Search for the cell housing the specified text and yield its (x, y) center coordinate. 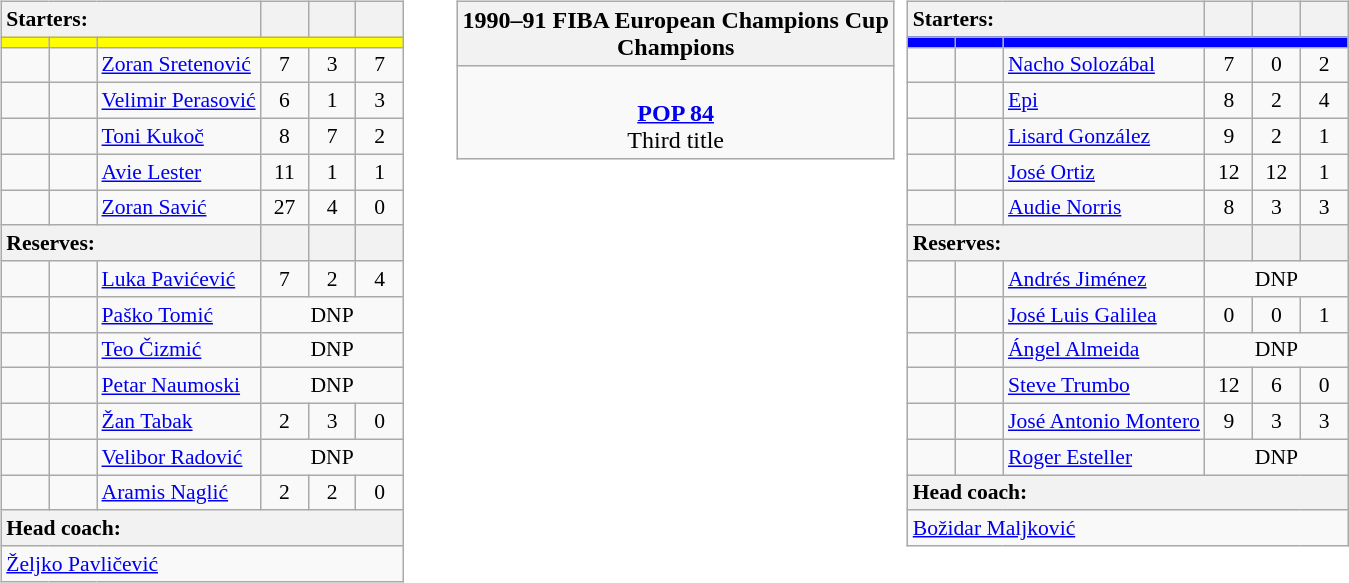
Audie Norris (1104, 208)
Toni Kukoč (178, 136)
José Antonio Montero (1104, 421)
Željko Pavličević (202, 564)
Božidar Maljković (1128, 528)
Avie Lester (178, 172)
José Ortiz (1104, 172)
Andrés Jiménez (1104, 279)
Steve Trumbo (1104, 386)
Petar Naumoski (178, 386)
Nacho Solozábal (1104, 65)
1990–91 FIBA European Champions Cup Champions (676, 34)
Žan Tabak (178, 421)
Aramis Naglić (178, 492)
Velibor Radović (178, 457)
Epi (1104, 101)
Zoran Sretenović (178, 65)
Luka Pavićević (178, 279)
Teo Čizmić (178, 350)
27 (285, 208)
11 (285, 172)
Roger Esteller (1104, 457)
Zoran Savić (178, 208)
Paško Tomić (178, 314)
POP 84Third title (676, 112)
José Luis Galilea (1104, 314)
Ángel Almeida (1104, 350)
Lisard González (1104, 136)
Velimir Perasović (178, 101)
